Return (X, Y) of the center of cell containing provided text 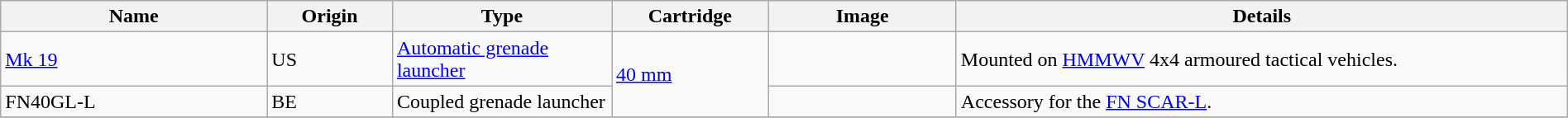
Details (1262, 17)
Coupled grenade launcher (501, 101)
FN40GL-L (134, 101)
Image (862, 17)
Cartridge (690, 17)
Mk 19 (134, 59)
40 mm (690, 74)
Accessory for the FN SCAR-L. (1262, 101)
BE (330, 101)
Origin (330, 17)
US (330, 59)
Automatic grenade launcher (501, 59)
Mounted on HMMWV 4x4 armoured tactical vehicles. (1262, 59)
Name (134, 17)
Type (501, 17)
